Return [X, Y] of the center of cell containing provided text 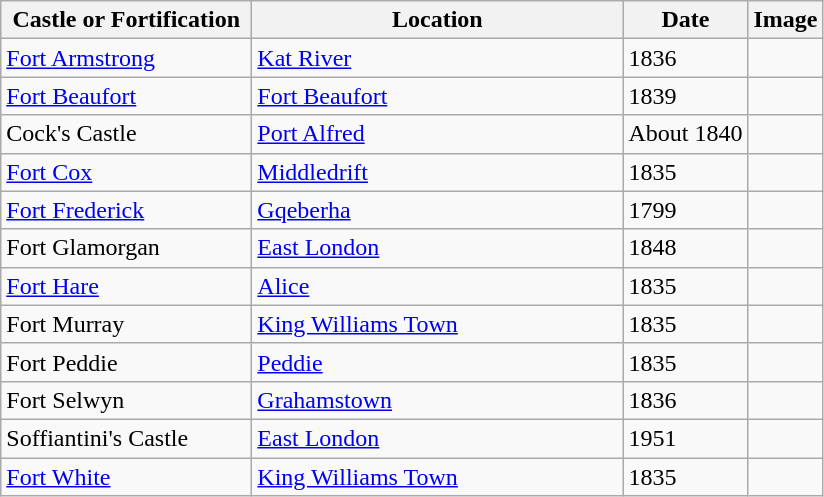
Fort Murray [126, 324]
Fort Peddie [126, 362]
Fort White [126, 477]
Fort Cox [126, 172]
Location [438, 20]
1799 [686, 210]
Middledrift [438, 172]
Alice [438, 286]
Port Alfred [438, 134]
Soffiantini's Castle [126, 438]
1848 [686, 248]
Peddie [438, 362]
Fort Armstrong [126, 58]
Kat River [438, 58]
1951 [686, 438]
Castle or Fortification [126, 20]
Cock's Castle [126, 134]
1839 [686, 96]
Date [686, 20]
Image [786, 20]
Fort Glamorgan [126, 248]
Fort Hare [126, 286]
Fort Selwyn [126, 400]
About 1840 [686, 134]
Grahamstown [438, 400]
Gqeberha [438, 210]
Fort Frederick [126, 210]
